Return (x, y) of the center of cell containing provided text 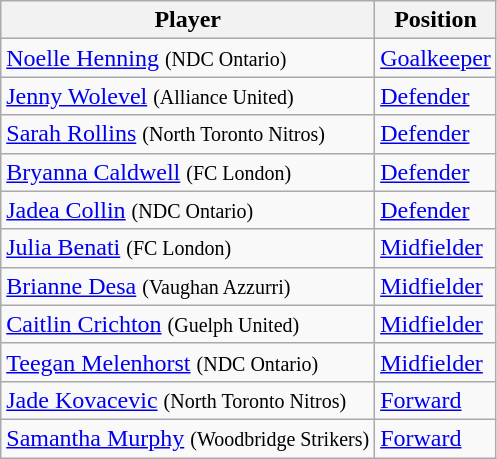
Jade Kovacevic (North Toronto Nitros) (188, 400)
Sarah Rollins (North Toronto Nitros) (188, 134)
Noelle Henning (NDC Ontario) (188, 58)
Caitlin Crichton (Guelph United) (188, 324)
Brianne Desa (Vaughan Azzurri) (188, 286)
Bryanna Caldwell (FC London) (188, 172)
Goalkeeper (436, 58)
Teegan Melenhorst (NDC Ontario) (188, 362)
Jadea Collin (NDC Ontario) (188, 210)
Player (188, 20)
Julia Benati (FC London) (188, 248)
Position (436, 20)
Jenny Wolevel (Alliance United) (188, 96)
Samantha Murphy (Woodbridge Strikers) (188, 438)
